Locate the cell with the specified text and output its (X, Y) center coordinate. 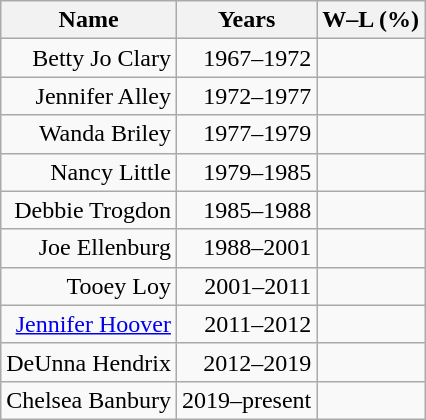
1988–2001 (246, 248)
2011–2012 (246, 324)
1985–1988 (246, 210)
Jennifer Alley (89, 96)
Debbie Trogdon (89, 210)
Years (246, 20)
1972–1977 (246, 96)
1977–1979 (246, 134)
Nancy Little (89, 172)
Joe Ellenburg (89, 248)
1967–1972 (246, 58)
Betty Jo Clary (89, 58)
Wanda Briley (89, 134)
W–L (%) (371, 20)
1979–1985 (246, 172)
Jennifer Hoover (89, 324)
Name (89, 20)
2012–2019 (246, 362)
2019–present (246, 400)
Tooey Loy (89, 286)
DeUnna Hendrix (89, 362)
2001–2011 (246, 286)
Chelsea Banbury (89, 400)
